Identify which cell holds the provided text, then report its (x, y) central coordinate. 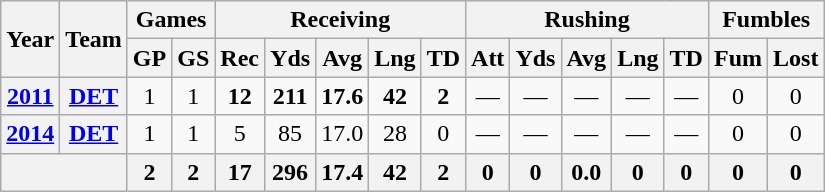
211 (290, 96)
2014 (30, 134)
Fumbles (766, 20)
0.0 (586, 172)
Att (488, 58)
12 (240, 96)
Receiving (340, 20)
85 (290, 134)
2011 (30, 96)
17.4 (342, 172)
5 (240, 134)
17.0 (342, 134)
17.6 (342, 96)
17 (240, 172)
GP (149, 58)
Lost (796, 58)
28 (395, 134)
Team (94, 39)
Games (170, 20)
Rushing (588, 20)
GS (194, 58)
296 (290, 172)
Fum (738, 58)
Year (30, 39)
Rec (240, 58)
